Output the [X, Y] coordinate of the center of the cell containing the given text.  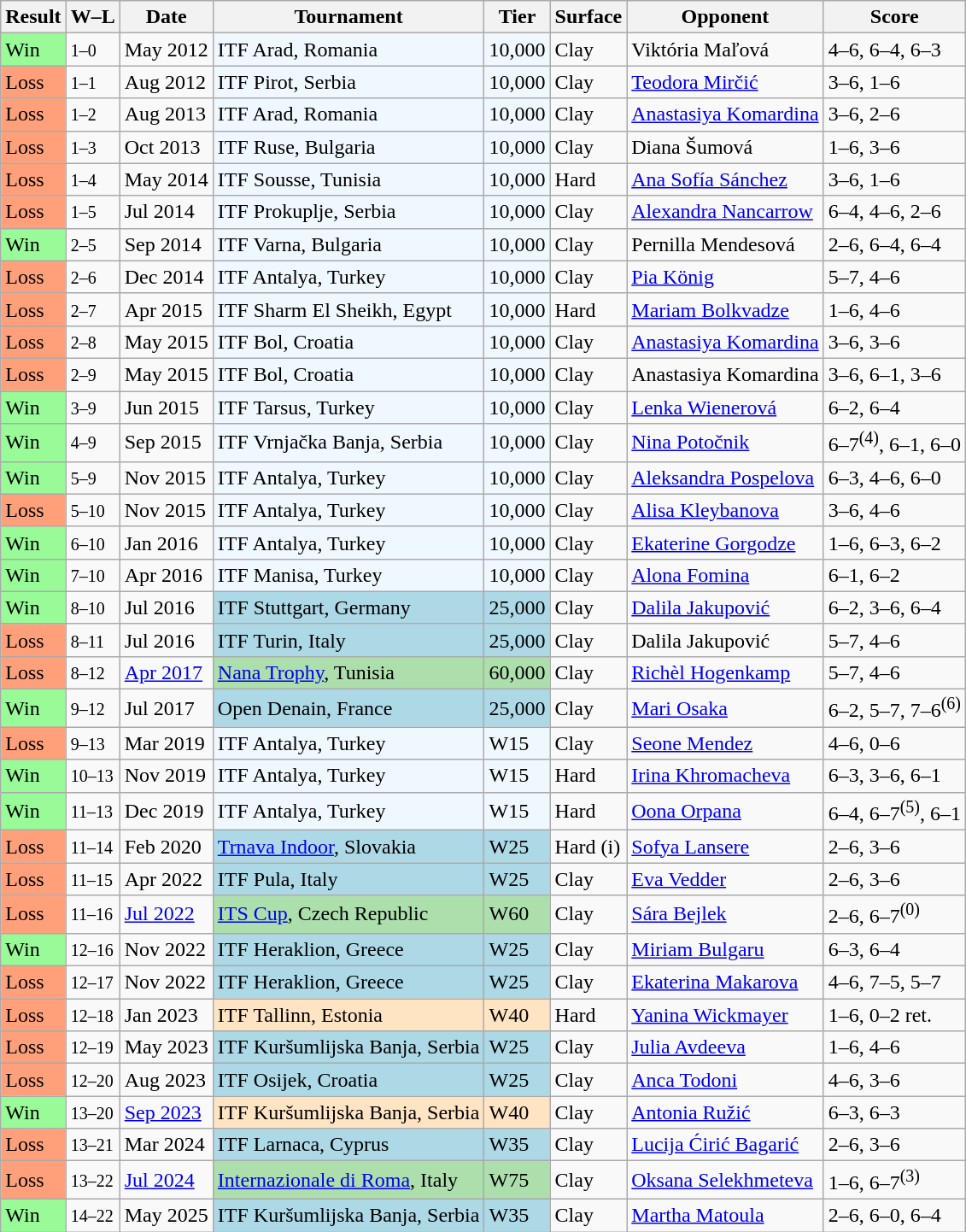
Dec 2019 [166, 812]
Mar 2019 [166, 743]
ITF Tallinn, Estonia [348, 1015]
ITF Manisa, Turkey [348, 575]
Sep 2015 [166, 443]
2–6 [92, 277]
ITF Tarsus, Turkey [348, 408]
ITF Turin, Italy [348, 640]
Sofya Lansere [725, 847]
Oona Orpana [725, 812]
Oct 2013 [166, 147]
6–2, 3–6, 6–4 [894, 607]
9–13 [92, 743]
3–6, 6–1, 3–6 [894, 374]
1–5 [92, 212]
Jun 2015 [166, 408]
Score [894, 17]
2–6, 6–4, 6–4 [894, 244]
Yanina Wickmayer [725, 1015]
Lenka Wienerová [725, 408]
Surface [588, 17]
2–7 [92, 309]
10–13 [92, 776]
Diana Šumová [725, 147]
5–10 [92, 510]
Anca Todoni [725, 1080]
1–6, 6–7(3) [894, 1181]
7–10 [92, 575]
4–9 [92, 443]
6–1, 6–2 [894, 575]
Mariam Bolkvadze [725, 309]
Jan 2016 [166, 543]
11–13 [92, 812]
May 2025 [166, 1215]
3–9 [92, 408]
Ekaterina Makarova [725, 983]
Alexandra Nancarrow [725, 212]
Apr 2016 [166, 575]
12–16 [92, 949]
1–1 [92, 82]
Internazionale di Roma, Italy [348, 1181]
Oksana Selekhmeteva [725, 1181]
Miriam Bulgaru [725, 949]
8–11 [92, 640]
6–3, 4–6, 6–0 [894, 478]
6–3, 3–6, 6–1 [894, 776]
Eva Vedder [725, 879]
6–2, 5–7, 7–6(6) [894, 709]
Alona Fomina [725, 575]
60,000 [518, 672]
May 2012 [166, 50]
ITF Varna, Bulgaria [348, 244]
ITF Osijek, Croatia [348, 1080]
W75 [518, 1181]
ITF Ruse, Bulgaria [348, 147]
14–22 [92, 1215]
Nana Trophy, Tunisia [348, 672]
Apr 2015 [166, 309]
ITF Sousse, Tunisia [348, 179]
6–4, 4–6, 2–6 [894, 212]
1–2 [92, 114]
Alisa Kleybanova [725, 510]
8–10 [92, 607]
13–21 [92, 1145]
Result [33, 17]
May 2014 [166, 179]
Mari Osaka [725, 709]
ITF Stuttgart, Germany [348, 607]
12–17 [92, 983]
Antonia Ružić [725, 1112]
Jul 2022 [166, 914]
6–3, 6–3 [894, 1112]
Sára Bejlek [725, 914]
2–6, 6–7(0) [894, 914]
Mar 2024 [166, 1145]
12–19 [92, 1047]
5–9 [92, 478]
1–6, 3–6 [894, 147]
2–6, 6–0, 6–4 [894, 1215]
4–6, 0–6 [894, 743]
ITS Cup, Czech Republic [348, 914]
Opponent [725, 17]
ITF Vrnjačka Banja, Serbia [348, 443]
W60 [518, 914]
Teodora Mirčić [725, 82]
May 2023 [166, 1047]
Aug 2012 [166, 82]
13–22 [92, 1181]
Tier [518, 17]
Aleksandra Pospelova [725, 478]
Nina Potočnik [725, 443]
Sep 2014 [166, 244]
Dec 2014 [166, 277]
Hard (i) [588, 847]
3–6, 4–6 [894, 510]
Apr 2017 [166, 672]
8–12 [92, 672]
Pernilla Mendesová [725, 244]
Sep 2023 [166, 1112]
6–10 [92, 543]
Ekaterine Gorgodze [725, 543]
Lucija Ćirić Bagarić [725, 1145]
11–14 [92, 847]
Viktória Maľová [725, 50]
W–L [92, 17]
4–6, 6–4, 6–3 [894, 50]
1–4 [92, 179]
2–8 [92, 342]
Martha Matoula [725, 1215]
Pia König [725, 277]
6–7(4), 6–1, 6–0 [894, 443]
ITF Sharm El Sheikh, Egypt [348, 309]
Date [166, 17]
Jul 2017 [166, 709]
Ana Sofía Sánchez [725, 179]
1–6, 0–2 ret. [894, 1015]
12–20 [92, 1080]
1–3 [92, 147]
Tournament [348, 17]
Feb 2020 [166, 847]
ITF Prokuplje, Serbia [348, 212]
Open Denain, France [348, 709]
1–6, 6–3, 6–2 [894, 543]
13–20 [92, 1112]
ITF Pirot, Serbia [348, 82]
3–6, 3–6 [894, 342]
2–9 [92, 374]
Richèl Hogenkamp [725, 672]
4–6, 7–5, 5–7 [894, 983]
2–5 [92, 244]
12–18 [92, 1015]
Jul 2014 [166, 212]
11–16 [92, 914]
Seone Mendez [725, 743]
1–0 [92, 50]
Aug 2023 [166, 1080]
11–15 [92, 879]
4–6, 3–6 [894, 1080]
6–3, 6–4 [894, 949]
Irina Khromacheva [725, 776]
Aug 2013 [166, 114]
ITF Larnaca, Cyprus [348, 1145]
9–12 [92, 709]
Jul 2024 [166, 1181]
Jan 2023 [166, 1015]
6–2, 6–4 [894, 408]
3–6, 2–6 [894, 114]
Nov 2019 [166, 776]
ITF Pula, Italy [348, 879]
Julia Avdeeva [725, 1047]
Apr 2022 [166, 879]
6–4, 6–7(5), 6–1 [894, 812]
Trnava Indoor, Slovakia [348, 847]
